Locate the cell with the specified text and output its [x, y] center coordinate. 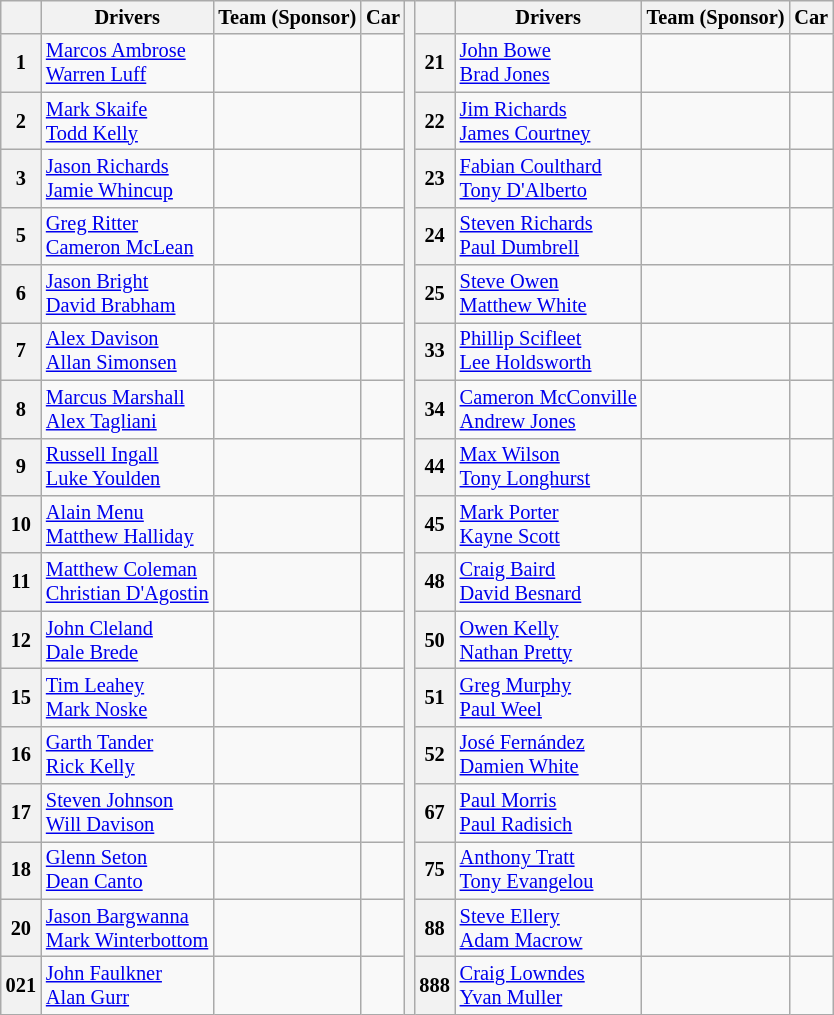
34 [434, 409]
3 [21, 178]
Craig Baird David Besnard [548, 582]
Fabian Coulthard Tony D'Alberto [548, 178]
John Faulkner Alan Gurr [127, 985]
51 [434, 697]
8 [21, 409]
Max Wilson Tony Longhurst [548, 467]
24 [434, 236]
88 [434, 928]
Jason Bargwanna Mark Winterbottom [127, 928]
33 [434, 351]
11 [21, 582]
23 [434, 178]
Garth Tander Rick Kelly [127, 755]
15 [21, 697]
888 [434, 985]
75 [434, 870]
5 [21, 236]
Steve Owen Matthew White [548, 294]
Tim Leahey Mark Noske [127, 697]
2 [21, 121]
20 [21, 928]
25 [434, 294]
Paul Morris Paul Radisich [548, 813]
Jim Richards James Courtney [548, 121]
021 [21, 985]
Anthony Tratt Tony Evangelou [548, 870]
16 [21, 755]
Greg Ritter Cameron McLean [127, 236]
12 [21, 640]
18 [21, 870]
Jason Richards Jamie Whincup [127, 178]
10 [21, 524]
45 [434, 524]
44 [434, 467]
Steven Johnson Will Davison [127, 813]
21 [434, 63]
José Fernández Damien White [548, 755]
Russell Ingall Luke Youlden [127, 467]
48 [434, 582]
Matthew Coleman Christian D'Agostin [127, 582]
Steven Richards Paul Dumbrell [548, 236]
Steve Ellery Adam Macrow [548, 928]
Greg Murphy Paul Weel [548, 697]
Mark Skaife Todd Kelly [127, 121]
9 [21, 467]
Jason Bright David Brabham [127, 294]
Cameron McConville Andrew Jones [548, 409]
John Cleland Dale Brede [127, 640]
52 [434, 755]
7 [21, 351]
Mark Porter Kayne Scott [548, 524]
50 [434, 640]
Phillip Scifleet Lee Holdsworth [548, 351]
Craig Lowndes Yvan Muller [548, 985]
22 [434, 121]
John Bowe Brad Jones [548, 63]
17 [21, 813]
Alex Davison Allan Simonsen [127, 351]
Owen Kelly Nathan Pretty [548, 640]
Marcus Marshall Alex Tagliani [127, 409]
6 [21, 294]
67 [434, 813]
1 [21, 63]
Alain Menu Matthew Halliday [127, 524]
Marcos Ambrose Warren Luff [127, 63]
Glenn Seton Dean Canto [127, 870]
